Capture the cell that displays the provided text and extract its [x, y] central coordinate. 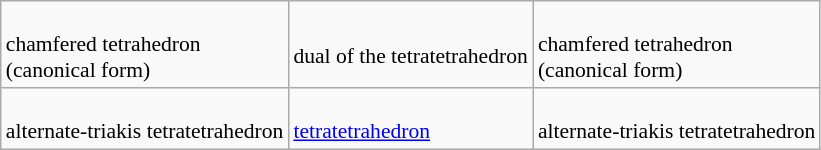
dual of the tetratetrahedron [410, 44]
tetratetrahedron [410, 118]
